Locate the cell with the specified text and output its [x, y] center coordinate. 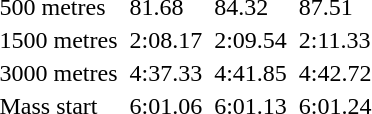
4:37.33 [166, 73]
2:09.54 [251, 40]
2:08.17 [166, 40]
4:41.85 [251, 73]
